Return [x, y] of the center of cell containing provided text 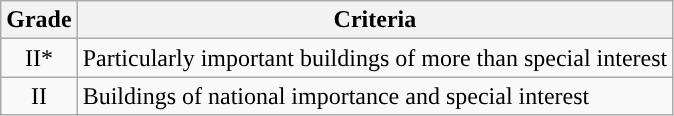
Grade [39, 20]
II* [39, 58]
II [39, 96]
Buildings of national importance and special interest [375, 96]
Criteria [375, 20]
Particularly important buildings of more than special interest [375, 58]
